Locate the cell with the specified text and output its [X, Y] center coordinate. 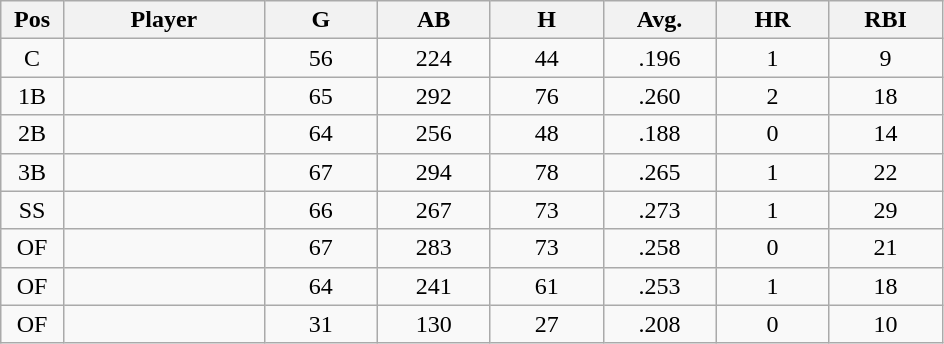
SS [32, 210]
.208 [660, 324]
29 [886, 210]
AB [434, 20]
.258 [660, 248]
.260 [660, 96]
65 [320, 96]
44 [546, 58]
76 [546, 96]
G [320, 20]
31 [320, 324]
14 [886, 134]
21 [886, 248]
1B [32, 96]
130 [434, 324]
.253 [660, 286]
66 [320, 210]
48 [546, 134]
294 [434, 172]
256 [434, 134]
C [32, 58]
224 [434, 58]
2B [32, 134]
61 [546, 286]
Pos [32, 20]
22 [886, 172]
H [546, 20]
Player [164, 20]
RBI [886, 20]
78 [546, 172]
9 [886, 58]
3B [32, 172]
292 [434, 96]
HR [772, 20]
.265 [660, 172]
2 [772, 96]
56 [320, 58]
27 [546, 324]
.188 [660, 134]
10 [886, 324]
.273 [660, 210]
283 [434, 248]
241 [434, 286]
Avg. [660, 20]
.196 [660, 58]
267 [434, 210]
